Capture the cell that displays the provided text and extract its (x, y) central coordinate. 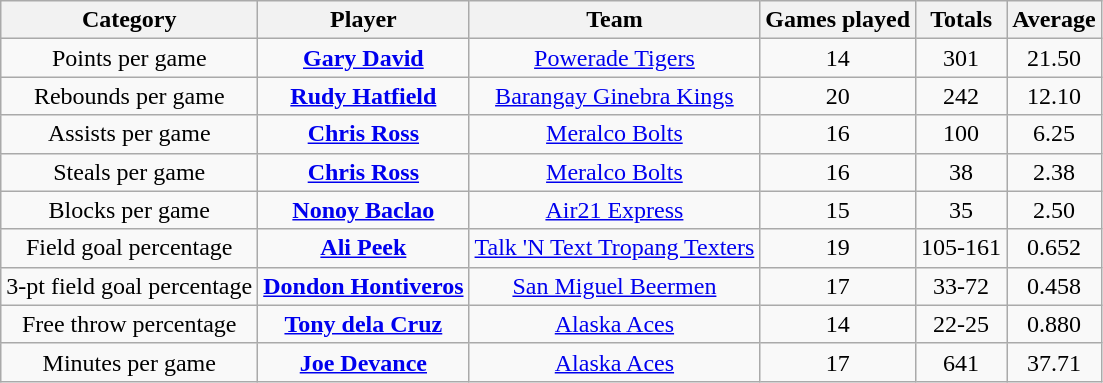
Minutes per game (130, 362)
20 (838, 96)
Dondon Hontiveros (364, 286)
100 (962, 134)
105-161 (962, 248)
Average (1054, 20)
Air21 Express (614, 210)
33-72 (962, 286)
6.25 (1054, 134)
Free throw percentage (130, 324)
Player (364, 20)
Assists per game (130, 134)
Team (614, 20)
2.50 (1054, 210)
37.71 (1054, 362)
Ali Peek (364, 248)
Rebounds per game (130, 96)
Powerade Tigers (614, 58)
Tony dela Cruz (364, 324)
0.458 (1054, 286)
2.38 (1054, 172)
Nonoy Baclao (364, 210)
Points per game (130, 58)
0.652 (1054, 248)
Category (130, 20)
15 (838, 210)
19 (838, 248)
242 (962, 96)
Joe Devance (364, 362)
Talk 'N Text Tropang Texters (614, 248)
Barangay Ginebra Kings (614, 96)
Steals per game (130, 172)
301 (962, 58)
38 (962, 172)
Rudy Hatfield (364, 96)
Totals (962, 20)
12.10 (1054, 96)
35 (962, 210)
Field goal percentage (130, 248)
0.880 (1054, 324)
San Miguel Beermen (614, 286)
Games played (838, 20)
Gary David (364, 58)
22-25 (962, 324)
Blocks per game (130, 210)
21.50 (1054, 58)
641 (962, 362)
3-pt field goal percentage (130, 286)
